Scan for the cell matching the given text and deliver its [X, Y] coordinate at center. 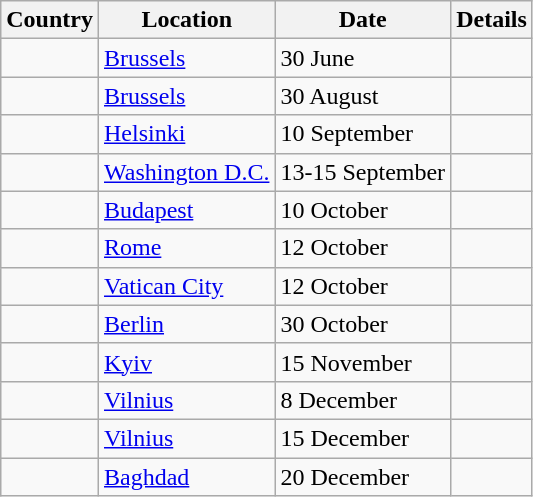
10 October [363, 210]
Country [50, 20]
Helsinki [186, 134]
Details [492, 20]
15 December [363, 438]
Vatican City [186, 286]
10 September [363, 134]
Location [186, 20]
Budapest [186, 210]
Rome [186, 248]
20 December [363, 477]
Baghdad [186, 477]
30 October [363, 324]
8 December [363, 400]
30 August [363, 96]
Berlin [186, 324]
13-15 September [363, 172]
30 June [363, 58]
Date [363, 20]
Washington D.C. [186, 172]
Kyiv [186, 362]
15 November [363, 362]
